Scan for the cell matching the given text and deliver its (x, y) coordinate at center. 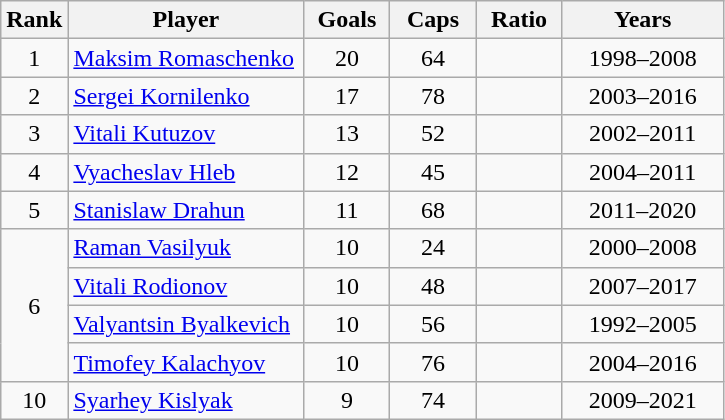
56 (433, 324)
9 (347, 400)
2011–2020 (642, 210)
5 (34, 210)
2000–2008 (642, 248)
Caps (433, 20)
78 (433, 96)
2 (34, 96)
Vitali Rodionov (186, 286)
Maksim Romaschenko (186, 58)
Vitali Kutuzov (186, 134)
6 (34, 305)
Sergei Kornilenko (186, 96)
Rank (34, 20)
Raman Vasilyuk (186, 248)
68 (433, 210)
11 (347, 210)
13 (347, 134)
Years (642, 20)
64 (433, 58)
24 (433, 248)
17 (347, 96)
52 (433, 134)
3 (34, 134)
12 (347, 172)
1 (34, 58)
20 (347, 58)
Goals (347, 20)
2002–2011 (642, 134)
2004–2016 (642, 362)
Ratio (519, 20)
Vyacheslav Hleb (186, 172)
Player (186, 20)
Stanislaw Drahun (186, 210)
76 (433, 362)
74 (433, 400)
Timofey Kalachyov (186, 362)
Syarhey Kislyak (186, 400)
48 (433, 286)
Valyantsin Byalkevich (186, 324)
2004–2011 (642, 172)
2009–2021 (642, 400)
1998–2008 (642, 58)
2003–2016 (642, 96)
4 (34, 172)
45 (433, 172)
1992–2005 (642, 324)
2007–2017 (642, 286)
